For the text-containing cell, return its midpoint in (X, Y) coordinate format. 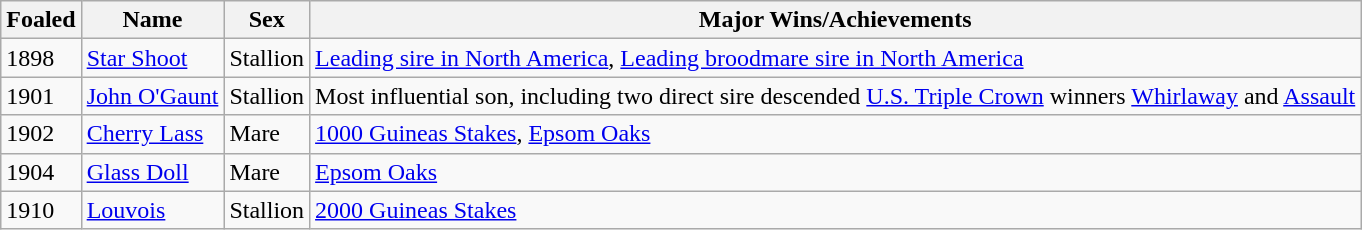
1910 (41, 210)
Sex (267, 20)
1000 Guineas Stakes, Epsom Oaks (836, 134)
1898 (41, 58)
Epsom Oaks (836, 172)
Cherry Lass (152, 134)
1902 (41, 134)
Name (152, 20)
1901 (41, 96)
Louvois (152, 210)
Most influential son, including two direct sire descended U.S. Triple Crown winners Whirlaway and Assault (836, 96)
Star Shoot (152, 58)
1904 (41, 172)
Glass Doll (152, 172)
2000 Guineas Stakes (836, 210)
John O'Gaunt (152, 96)
Leading sire in North America, Leading broodmare sire in North America (836, 58)
Major Wins/Achievements (836, 20)
Foaled (41, 20)
